From the cell containing the given text, extract its center point as [X, Y] coordinate. 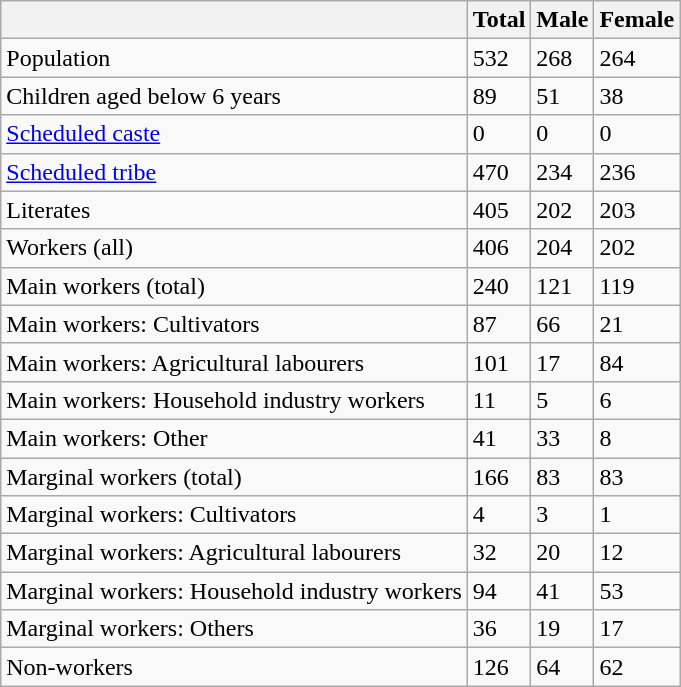
Marginal workers: Others [234, 629]
89 [499, 96]
Marginal workers: Household industry workers [234, 591]
Female [637, 20]
Scheduled caste [234, 134]
532 [499, 58]
Marginal workers (total) [234, 477]
66 [562, 324]
Male [562, 20]
32 [499, 553]
51 [562, 96]
406 [499, 248]
21 [637, 324]
94 [499, 591]
121 [562, 286]
12 [637, 553]
405 [499, 210]
19 [562, 629]
3 [562, 515]
Marginal workers: Agricultural labourers [234, 553]
53 [637, 591]
Main workers: Household industry workers [234, 400]
Children aged below 6 years [234, 96]
Scheduled tribe [234, 172]
Population [234, 58]
204 [562, 248]
8 [637, 438]
36 [499, 629]
264 [637, 58]
Main workers (total) [234, 286]
5 [562, 400]
Literates [234, 210]
11 [499, 400]
87 [499, 324]
20 [562, 553]
33 [562, 438]
Main workers: Other [234, 438]
Non-workers [234, 667]
240 [499, 286]
1 [637, 515]
126 [499, 667]
470 [499, 172]
Workers (all) [234, 248]
84 [637, 362]
Main workers: Agricultural labourers [234, 362]
64 [562, 667]
Marginal workers: Cultivators [234, 515]
6 [637, 400]
236 [637, 172]
101 [499, 362]
119 [637, 286]
234 [562, 172]
38 [637, 96]
62 [637, 667]
268 [562, 58]
Total [499, 20]
Main workers: Cultivators [234, 324]
4 [499, 515]
166 [499, 477]
203 [637, 210]
